Provide the [x, y] coordinate of the cell's center where the given text is located.  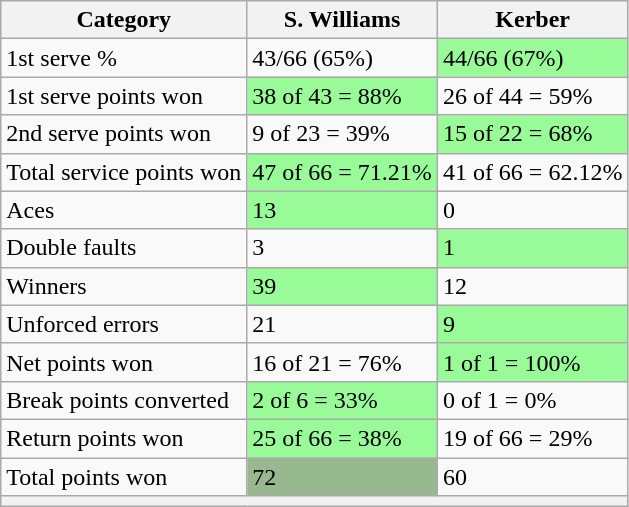
Break points converted [124, 400]
Category [124, 20]
Double faults [124, 248]
60 [532, 477]
2 of 6 = 33% [342, 400]
Return points won [124, 438]
19 of 66 = 29% [532, 438]
Unforced errors [124, 324]
Total service points won [124, 172]
Total points won [124, 477]
72 [342, 477]
43/66 (65%) [342, 58]
0 [532, 210]
Winners [124, 286]
S. Williams [342, 20]
41 of 66 = 62.12% [532, 172]
9 [532, 324]
1st serve points won [124, 96]
0 of 1 = 0% [532, 400]
9 of 23 = 39% [342, 134]
1 [532, 248]
39 [342, 286]
26 of 44 = 59% [532, 96]
47 of 66 = 71.21% [342, 172]
38 of 43 = 88% [342, 96]
15 of 22 = 68% [532, 134]
13 [342, 210]
44/66 (67%) [532, 58]
1 of 1 = 100% [532, 362]
12 [532, 286]
2nd serve points won [124, 134]
21 [342, 324]
1st serve % [124, 58]
Aces [124, 210]
Net points won [124, 362]
3 [342, 248]
Kerber [532, 20]
16 of 21 = 76% [342, 362]
25 of 66 = 38% [342, 438]
